Scan for the cell matching the given text and deliver its [X, Y] coordinate at center. 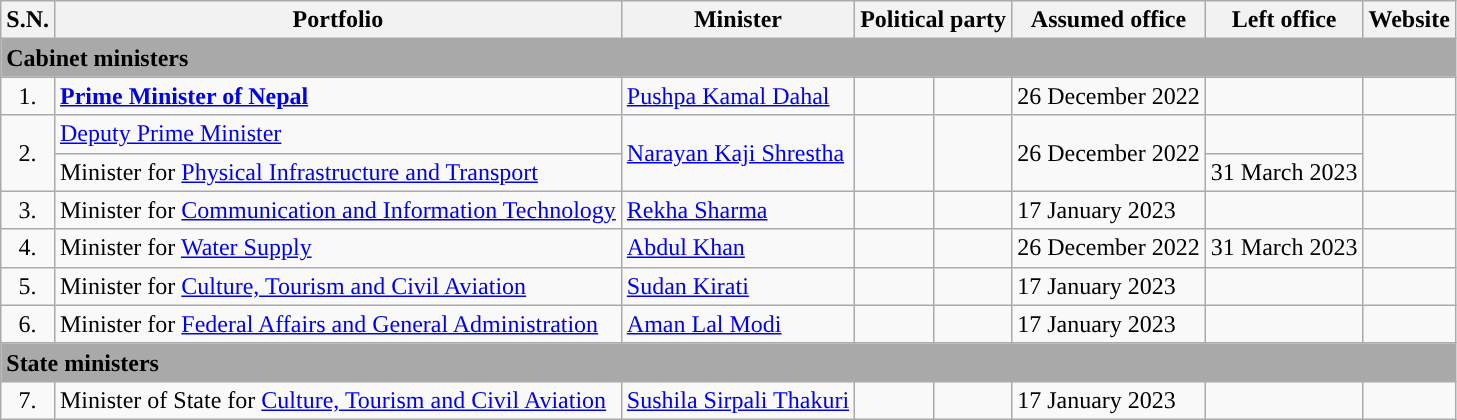
Narayan Kaji Shrestha [738, 153]
Minister for Physical Infrastructure and Transport [338, 172]
Sushila Sirpali Thakuri [738, 400]
Minister for Federal Affairs and General Administration [338, 324]
7. [28, 400]
Deputy Prime Minister [338, 134]
Cabinet ministers [728, 58]
Left office [1284, 20]
Minister for Water Supply [338, 248]
2. [28, 153]
Minister of State for Culture, Tourism and Civil Aviation [338, 400]
6. [28, 324]
Minister for Culture, Tourism and Civil Aviation [338, 286]
Sudan Kirati [738, 286]
Assumed office [1109, 20]
Portfolio [338, 20]
3. [28, 210]
Rekha Sharma [738, 210]
Aman Lal Modi [738, 324]
Minister for Communication and Information Technology [338, 210]
Website [1409, 20]
4. [28, 248]
1. [28, 96]
Political party [934, 20]
5. [28, 286]
State ministers [728, 362]
Minister [738, 20]
S.N. [28, 20]
Prime Minister of Nepal [338, 96]
Pushpa Kamal Dahal [738, 96]
Abdul Khan [738, 248]
